Pinpoint the cell where the given text exists, returning its [x, y] midpoint coordinate. 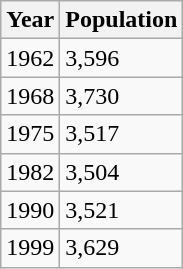
1962 [30, 58]
1999 [30, 248]
3,629 [122, 248]
3,517 [122, 134]
1990 [30, 210]
Population [122, 20]
3,521 [122, 210]
1982 [30, 172]
3,596 [122, 58]
1975 [30, 134]
Year [30, 20]
1968 [30, 96]
3,504 [122, 172]
3,730 [122, 96]
